Scan for the cell matching the given text and deliver its (X, Y) coordinate at center. 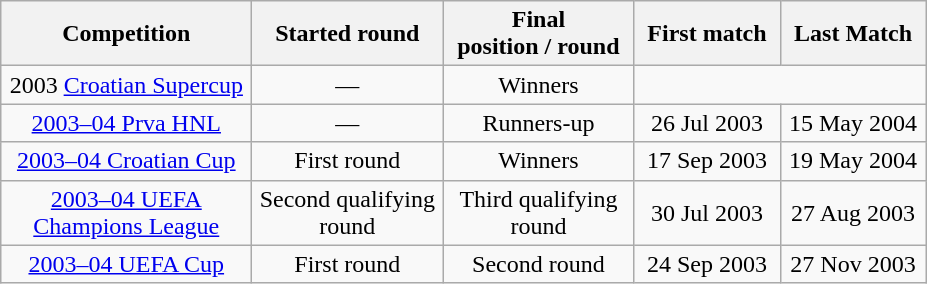
Started round (348, 34)
15 May 2004 (853, 123)
2003–04 UEFA Cup (126, 264)
26 Jul 2003 (707, 123)
Finalposition / round (538, 34)
Third qualifying round (538, 212)
2003 Croatian Supercup (126, 85)
Runners-up (538, 123)
2003–04 Prva HNL (126, 123)
27 Nov 2003 (853, 264)
Second qualifying round (348, 212)
Second round (538, 264)
30 Jul 2003 (707, 212)
2003–04 Croatian Cup (126, 161)
19 May 2004 (853, 161)
24 Sep 2003 (707, 264)
2003–04 UEFA Champions League (126, 212)
First match (707, 34)
27 Aug 2003 (853, 212)
Last Match (853, 34)
Competition (126, 34)
17 Sep 2003 (707, 161)
